Return [X, Y] of the center of cell containing provided text 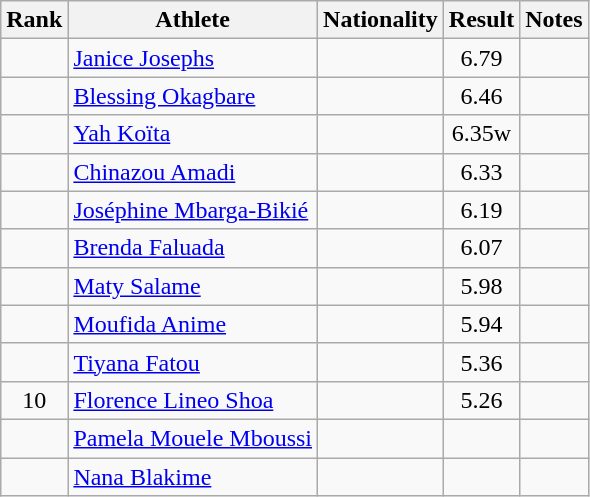
10 [34, 400]
Result [481, 20]
5.26 [481, 400]
6.35w [481, 134]
6.79 [481, 58]
6.46 [481, 96]
Maty Salame [193, 286]
Notes [554, 20]
5.98 [481, 286]
Yah Koïta [193, 134]
Rank [34, 20]
6.07 [481, 248]
Moufida Anime [193, 324]
Joséphine Mbarga-Bikié [193, 210]
Janice Josephs [193, 58]
5.36 [481, 362]
Chinazou Amadi [193, 172]
Brenda Faluada [193, 248]
Pamela Mouele Mboussi [193, 438]
Athlete [193, 20]
5.94 [481, 324]
Tiyana Fatou [193, 362]
6.19 [481, 210]
6.33 [481, 172]
Nationality [381, 20]
Nana Blakime [193, 477]
Florence Lineo Shoa [193, 400]
Blessing Okagbare [193, 96]
